For the text-containing cell, return its midpoint in [x, y] coordinate format. 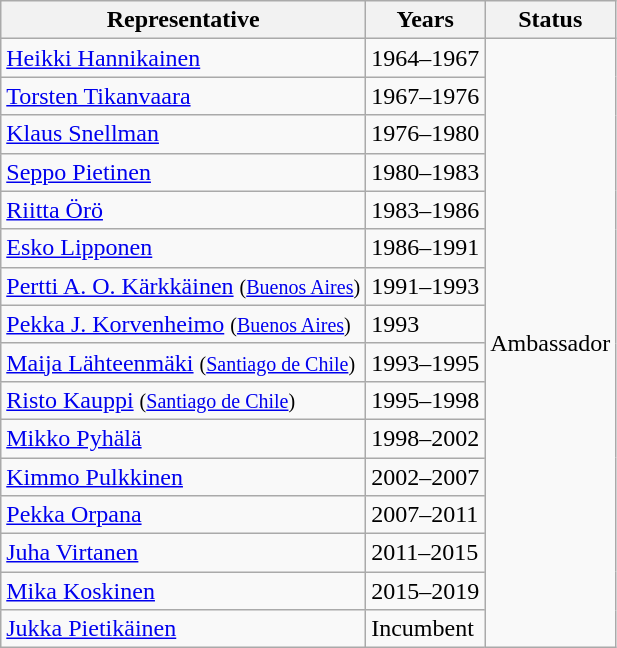
Seppo Pietinen [184, 172]
Representative [184, 20]
Heikki Hannikainen [184, 58]
1998–2002 [426, 438]
Risto Kauppi (Santiago de Chile) [184, 400]
2002–2007 [426, 477]
Pekka J. Korvenheimo (Buenos Aires) [184, 324]
Klaus Snellman [184, 134]
1967–1976 [426, 96]
Esko Lipponen [184, 248]
Mika Koskinen [184, 591]
1993 [426, 324]
Jukka Pietikäinen [184, 629]
1986–1991 [426, 248]
Years [426, 20]
1983–1986 [426, 210]
Incumbent [426, 629]
Pertti A. O. Kärkkäinen (Buenos Aires) [184, 286]
Kimmo Pulkkinen [184, 477]
1964–1967 [426, 58]
Mikko Pyhälä [184, 438]
1976–1980 [426, 134]
Pekka Orpana [184, 515]
2011–2015 [426, 553]
Status [550, 20]
2007–2011 [426, 515]
Juha Virtanen [184, 553]
1980–1983 [426, 172]
Ambassador [550, 344]
1991–1993 [426, 286]
2015–2019 [426, 591]
1995–1998 [426, 400]
1993–1995 [426, 362]
Riitta Örö [184, 210]
Maija Lähteenmäki (Santiago de Chile) [184, 362]
Torsten Tikanvaara [184, 96]
